Identify which cell holds the provided text, then report its [x, y] central coordinate. 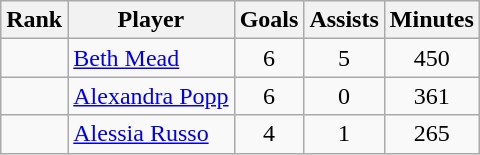
1 [344, 134]
Goals [269, 20]
Beth Mead [151, 58]
Alessia Russo [151, 134]
Alexandra Popp [151, 96]
Rank [34, 20]
361 [432, 96]
5 [344, 58]
0 [344, 96]
Assists [344, 20]
265 [432, 134]
4 [269, 134]
Minutes [432, 20]
450 [432, 58]
Player [151, 20]
